Output the [X, Y] coordinate of the center of the cell containing the given text.  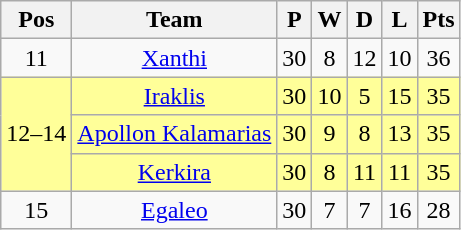
Pos [36, 20]
5 [364, 96]
Iraklis [174, 96]
12 [364, 58]
9 [330, 134]
P [294, 20]
12–14 [36, 134]
Xanthi [174, 58]
Apollon Kalamarias [174, 134]
13 [400, 134]
36 [438, 58]
Kerkira [174, 172]
Team [174, 20]
W [330, 20]
28 [438, 210]
16 [400, 210]
Egaleo [174, 210]
L [400, 20]
D [364, 20]
Pts [438, 20]
